Determine the [X, Y] coordinate at the center of the cell enclosing the given text.  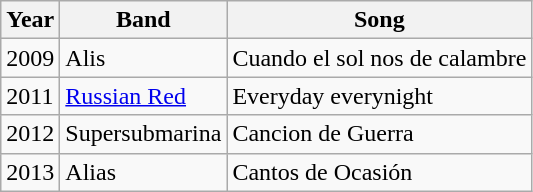
2011 [30, 96]
2013 [30, 172]
Cantos de Ocasión [380, 172]
Alias [144, 172]
Year [30, 20]
Russian Red [144, 96]
2012 [30, 134]
Band [144, 20]
2009 [30, 58]
Song [380, 20]
Supersubmarina [144, 134]
Cancion de Guerra [380, 134]
Alis [144, 58]
Cuando el sol nos de calambre [380, 58]
Everyday everynight [380, 96]
